For the text-containing cell, return its midpoint in (X, Y) coordinate format. 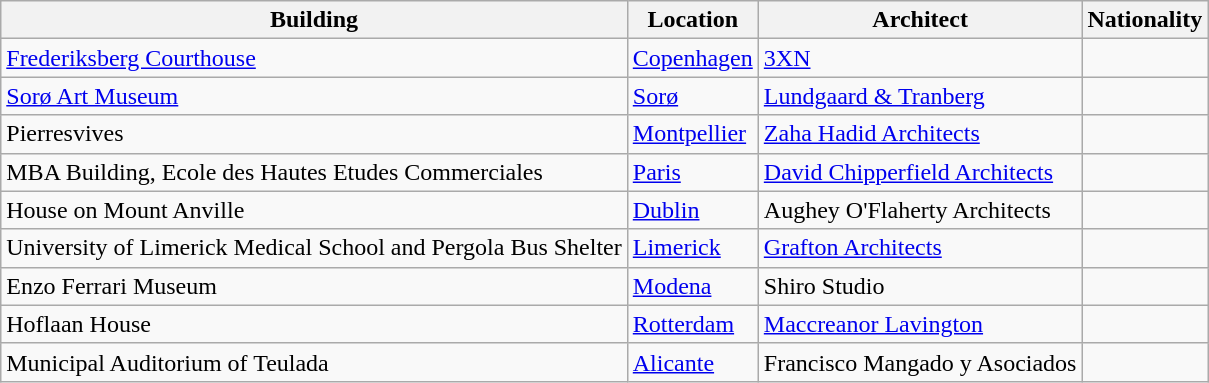
Montpellier (692, 134)
Shiro Studio (920, 286)
Sorø (692, 96)
Aughey O'Flaherty Architects (920, 210)
Pierresvives (314, 134)
Architect (920, 20)
David Chipperfield Architects (920, 172)
Limerick (692, 248)
Paris (692, 172)
Dublin (692, 210)
Grafton Architects (920, 248)
3XN (920, 58)
Francisco Mangado y Asociados (920, 362)
Modena (692, 286)
Sorø Art Museum (314, 96)
Zaha Hadid Architects (920, 134)
Frederiksberg Courthouse (314, 58)
Alicante (692, 362)
Hoflaan House (314, 324)
Enzo Ferrari Museum (314, 286)
MBA Building, Ecole des Hautes Etudes Commerciales (314, 172)
Municipal Auditorium of Teulada (314, 362)
Maccreanor Lavington (920, 324)
Nationality (1145, 20)
University of Limerick Medical School and Pergola Bus Shelter (314, 248)
Lundgaard & Tranberg (920, 96)
Building (314, 20)
Location (692, 20)
Rotterdam (692, 324)
Copenhagen (692, 58)
House on Mount Anville (314, 210)
